Scan for the cell matching the given text and deliver its [x, y] coordinate at center. 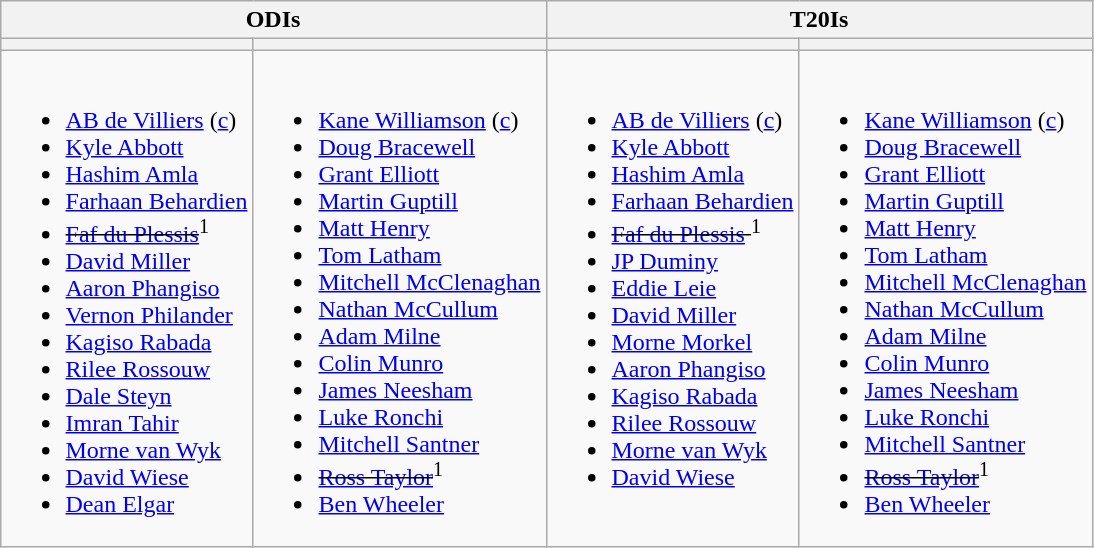
T20Is [819, 20]
ODIs [273, 20]
